Determine the (x, y) coordinate at the center of the cell enclosing the given text.  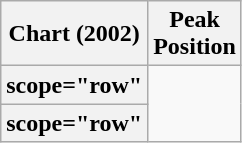
Chart (2002) (74, 34)
Peak Position (195, 34)
